Find where the given text appears and provide that cell's center as [X, Y] coordinate. 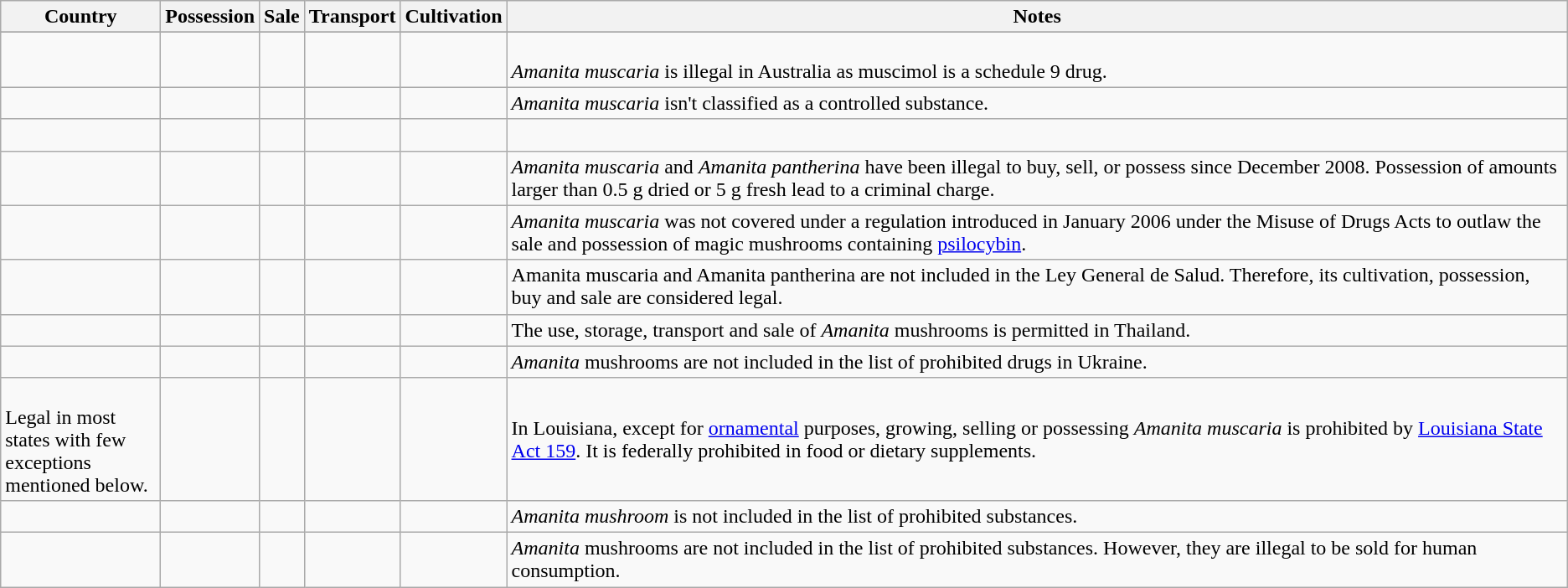
Country [80, 17]
Sale [282, 17]
Amanita mushroom is not included in the list of prohibited substances. [1037, 516]
Amanita mushrooms are not included in the list of prohibited substances. However, they are illegal to be sold for human consumption. [1037, 560]
Amanita muscaria is illegal in Australia as muscimol is a schedule 9 drug. [1037, 60]
Amanita muscaria isn't classified as a controlled substance. [1037, 103]
Amanita mushrooms are not included in the list of prohibited drugs in Ukraine. [1037, 362]
Possession [210, 17]
Cultivation [454, 17]
The use, storage, transport and sale of Amanita mushrooms is permitted in Thailand. [1037, 330]
Legal in most states with few exceptions mentioned below. [80, 439]
Notes [1037, 17]
Transport [352, 17]
